Find where the given text appears and provide that cell's center as (x, y) coordinate. 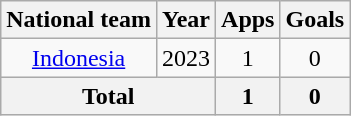
Apps (248, 20)
National team (79, 20)
Goals (315, 20)
Indonesia (79, 58)
Total (108, 96)
Year (186, 20)
2023 (186, 58)
